Search for the cell housing the specified text and yield its [x, y] center coordinate. 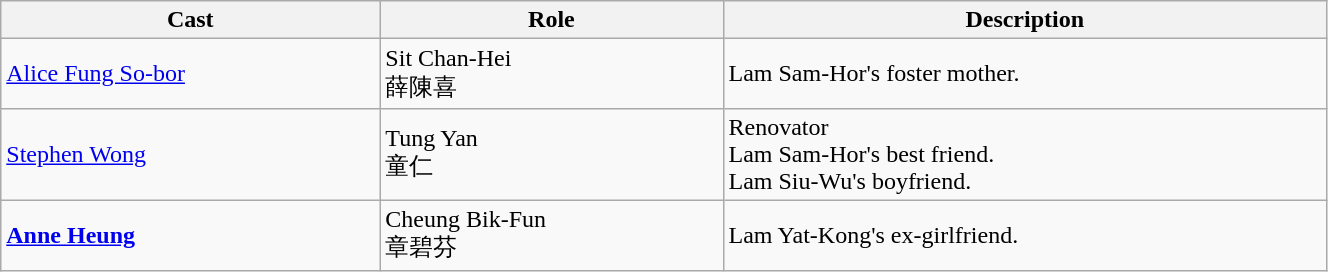
Cast [190, 20]
Renovator Lam Sam-Hor's best friend. Lam Siu-Wu's boyfriend. [1024, 154]
Tung Yan 童仁 [552, 154]
Lam Yat-Kong's ex-girlfriend. [1024, 235]
Lam Sam-Hor's foster mother. [1024, 74]
Anne Heung [190, 235]
Alice Fung So-bor [190, 74]
Cheung Bik-Fun 章碧芬 [552, 235]
Stephen Wong [190, 154]
Sit Chan-Hei 薛陳喜 [552, 74]
Description [1024, 20]
Role [552, 20]
